Capture the cell that displays the provided text and extract its [x, y] central coordinate. 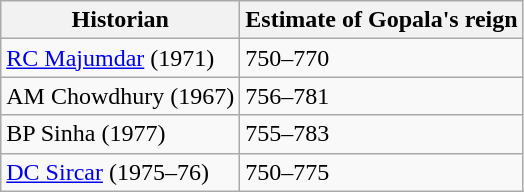
DC Sircar (1975–76) [120, 172]
750–770 [382, 58]
AM Chowdhury (1967) [120, 96]
755–783 [382, 134]
BP Sinha (1977) [120, 134]
Estimate of Gopala's reign [382, 20]
RC Majumdar (1971) [120, 58]
750–775 [382, 172]
756–781 [382, 96]
Historian [120, 20]
